Determine the (x, y) coordinate at the center of the cell enclosing the given text.  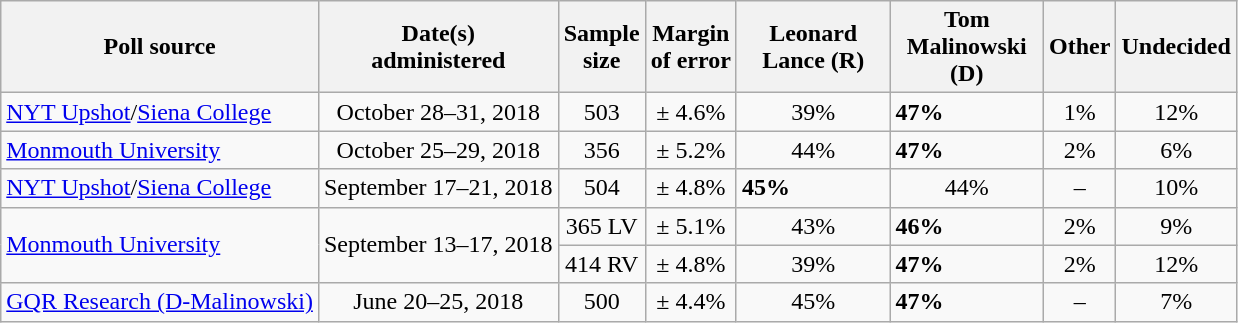
500 (602, 302)
503 (602, 112)
Undecided (1176, 47)
10% (1176, 188)
Marginof error (690, 47)
1% (1080, 112)
± 5.2% (690, 150)
September 13–17, 2018 (438, 245)
9% (1176, 226)
± 4.6% (690, 112)
414 RV (602, 264)
Date(s)administered (438, 47)
TomMalinowski (D) (967, 47)
504 (602, 188)
Samplesize (602, 47)
43% (813, 226)
GQR Research (D-Malinowski) (160, 302)
September 17–21, 2018 (438, 188)
356 (602, 150)
Other (1080, 47)
± 5.1% (690, 226)
7% (1176, 302)
June 20–25, 2018 (438, 302)
46% (967, 226)
October 25–29, 2018 (438, 150)
LeonardLance (R) (813, 47)
± 4.4% (690, 302)
October 28–31, 2018 (438, 112)
6% (1176, 150)
Poll source (160, 47)
365 LV (602, 226)
